Capture the cell that displays the provided text and extract its [x, y] central coordinate. 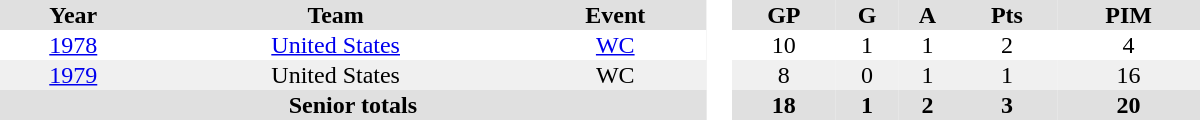
Year [74, 15]
18 [784, 105]
10 [784, 45]
Team [336, 15]
GP [784, 15]
0 [867, 75]
1978 [74, 45]
16 [1128, 75]
8 [784, 75]
A [927, 15]
G [867, 15]
3 [1008, 105]
20 [1128, 105]
Senior totals [353, 105]
PIM [1128, 15]
Event [616, 15]
Pts [1008, 15]
1979 [74, 75]
4 [1128, 45]
